Output the [x, y] coordinate of the center of the cell containing the given text.  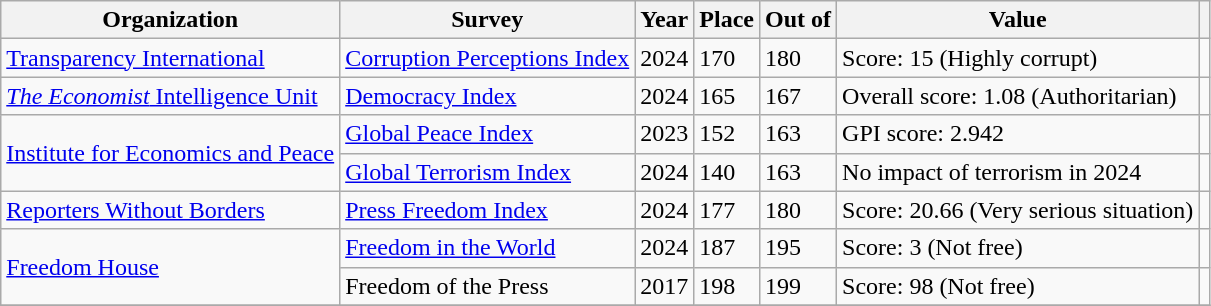
2017 [664, 286]
Place [727, 20]
Overall score: 1.08 (Authoritarian) [1018, 96]
Global Peace Index [488, 134]
167 [798, 96]
140 [727, 172]
Out of [798, 20]
Freedom in the World [488, 248]
GPI score: 2.942 [1018, 134]
Global Terrorism Index [488, 172]
No impact of terrorism in 2024 [1018, 172]
152 [727, 134]
Organization [170, 20]
Democracy Index [488, 96]
Score: 3 (Not free) [1018, 248]
165 [727, 96]
2023 [664, 134]
195 [798, 248]
Score: 20.66 (Very serious situation) [1018, 210]
Press Freedom Index [488, 210]
Score: 15 (Highly corrupt) [1018, 58]
The Economist Intelligence Unit [170, 96]
Freedom of the Press [488, 286]
Reporters Without Borders [170, 210]
Year [664, 20]
Transparency International [170, 58]
Survey [488, 20]
Value [1018, 20]
198 [727, 286]
Corruption Perceptions Index [488, 58]
170 [727, 58]
187 [727, 248]
Score: 98 (Not free) [1018, 286]
177 [727, 210]
Institute for Economics and Peace [170, 153]
Freedom House [170, 267]
199 [798, 286]
